Scan for the cell matching the given text and deliver its [X, Y] coordinate at center. 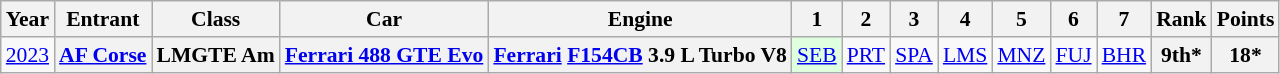
Car [384, 19]
Engine [640, 19]
18* [1246, 55]
SEB [817, 55]
1 [817, 19]
Entrant [102, 19]
6 [1073, 19]
MNZ [1021, 55]
AF Corse [102, 55]
Class [216, 19]
5 [1021, 19]
Points [1246, 19]
9th* [1182, 55]
Rank [1182, 19]
Ferrari 488 GTE Evo [384, 55]
FUJ [1073, 55]
LMS [966, 55]
SPA [914, 55]
2 [866, 19]
4 [966, 19]
LMGTE Am [216, 55]
7 [1124, 19]
PRT [866, 55]
BHR [1124, 55]
2023 [28, 55]
3 [914, 19]
Year [28, 19]
Ferrari F154CB 3.9 L Turbo V8 [640, 55]
